Output the [x, y] coordinate of the center of the cell containing the given text.  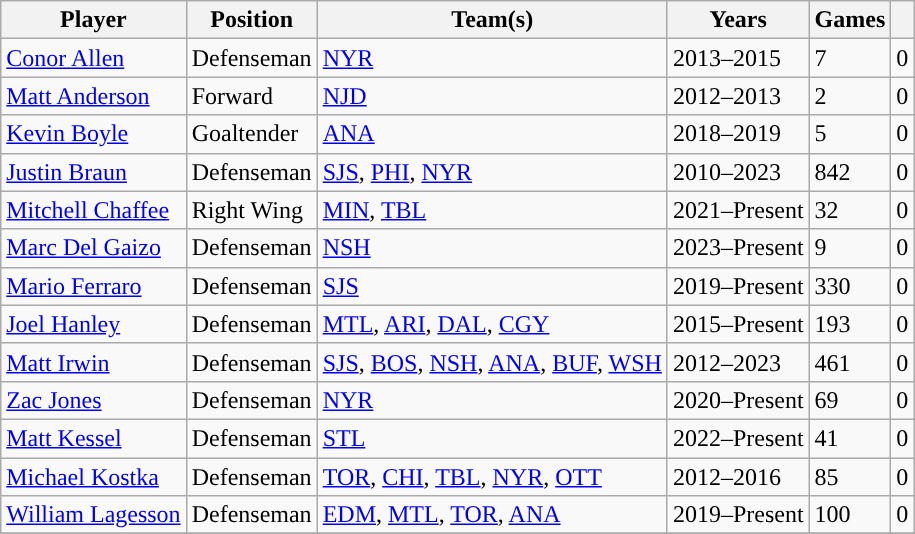
Goaltender [252, 134]
193 [850, 324]
Justin Braun [94, 172]
Team(s) [492, 20]
330 [850, 286]
Years [738, 20]
William Lagesson [94, 515]
2012–2016 [738, 477]
Matt Kessel [94, 438]
2012–2013 [738, 96]
SJS, PHI, NYR [492, 172]
Mario Ferraro [94, 286]
2010–2023 [738, 172]
2023–Present [738, 248]
100 [850, 515]
STL [492, 438]
Kevin Boyle [94, 134]
Matt Irwin [94, 362]
7 [850, 58]
SJS [492, 286]
Marc Del Gaizo [94, 248]
SJS, BOS, NSH, ANA, BUF, WSH [492, 362]
2 [850, 96]
32 [850, 210]
2012–2023 [738, 362]
Conor Allen [94, 58]
TOR, CHI, TBL, NYR, OTT [492, 477]
Games [850, 20]
Michael Kostka [94, 477]
2022–Present [738, 438]
Forward [252, 96]
Joel Hanley [94, 324]
2015–Present [738, 324]
Matt Anderson [94, 96]
MIN, TBL [492, 210]
9 [850, 248]
2018–2019 [738, 134]
Mitchell Chaffee [94, 210]
461 [850, 362]
MTL, ARI, DAL, CGY [492, 324]
2020–Present [738, 400]
842 [850, 172]
41 [850, 438]
2021–Present [738, 210]
NJD [492, 96]
2013–2015 [738, 58]
NSH [492, 248]
EDM, MTL, TOR, ANA [492, 515]
Player [94, 20]
Position [252, 20]
Zac Jones [94, 400]
69 [850, 400]
ANA [492, 134]
5 [850, 134]
Right Wing [252, 210]
85 [850, 477]
